For the text-containing cell, return its midpoint in [X, Y] coordinate format. 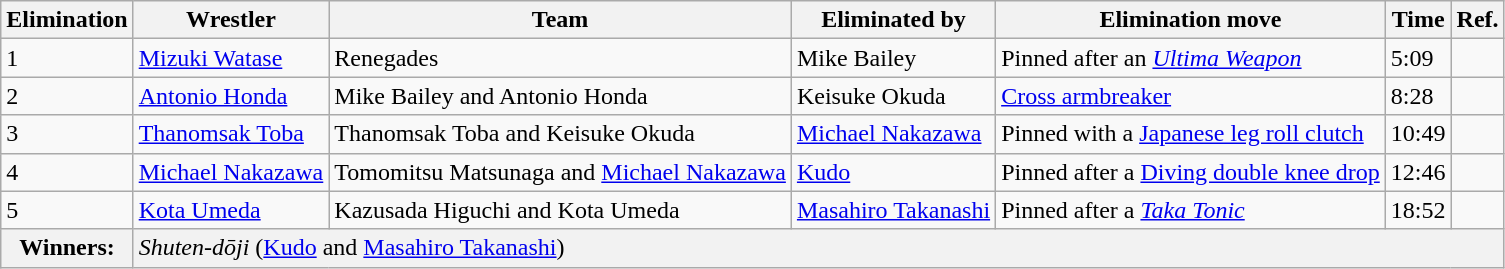
Renegades [560, 58]
4 [67, 172]
Pinned after a Taka Tonic [1191, 210]
Eliminated by [893, 20]
1 [67, 58]
Pinned with a Japanese leg roll clutch [1191, 134]
Elimination [67, 20]
Kazusada Higuchi and Kota Umeda [560, 210]
Winners: [67, 248]
2 [67, 96]
Kudo [893, 172]
Kota Umeda [231, 210]
Time [1418, 20]
Wrestler [231, 20]
Mizuki Watase [231, 58]
Masahiro Takanashi [893, 210]
Antonio Honda [231, 96]
Pinned after a Diving double knee drop [1191, 172]
Shuten-dōji (Kudo and Masahiro Takanashi) [818, 248]
Cross armbreaker [1191, 96]
12:46 [1418, 172]
8:28 [1418, 96]
Mike Bailey and Antonio Honda [560, 96]
5 [67, 210]
Tomomitsu Matsunaga and Michael Nakazawa [560, 172]
Pinned after an Ultima Weapon [1191, 58]
10:49 [1418, 134]
Elimination move [1191, 20]
3 [67, 134]
5:09 [1418, 58]
18:52 [1418, 210]
Thanomsak Toba [231, 134]
Thanomsak Toba and Keisuke Okuda [560, 134]
Ref. [1478, 20]
Team [560, 20]
Keisuke Okuda [893, 96]
Mike Bailey [893, 58]
